Return the [x, y] coordinate for the center point of the cell that contains the specified text.  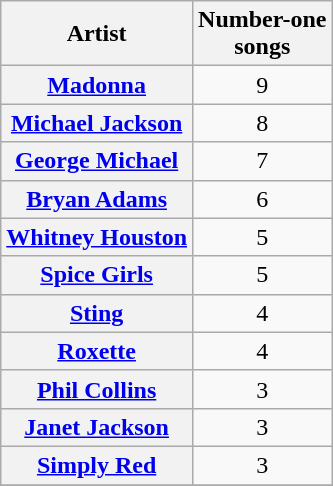
Madonna [97, 85]
Phil Collins [97, 389]
9 [263, 85]
Simply Red [97, 465]
8 [263, 123]
Michael Jackson [97, 123]
Sting [97, 313]
Spice Girls [97, 275]
Artist [97, 34]
George Michael [97, 161]
Whitney Houston [97, 237]
Number-onesongs [263, 34]
Bryan Adams [97, 199]
Janet Jackson [97, 427]
Roxette [97, 351]
6 [263, 199]
7 [263, 161]
